Detect which cell encompasses the target text, then output its [x, y] center coordinate. 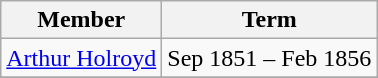
Sep 1851 – Feb 1856 [270, 58]
Term [270, 20]
Arthur Holroyd [82, 58]
Member [82, 20]
